Search for the cell housing the specified text and yield its [X, Y] center coordinate. 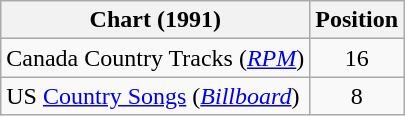
8 [357, 96]
Canada Country Tracks (RPM) [156, 58]
16 [357, 58]
Position [357, 20]
US Country Songs (Billboard) [156, 96]
Chart (1991) [156, 20]
